From the cell containing the given text, extract its center point as [X, Y] coordinate. 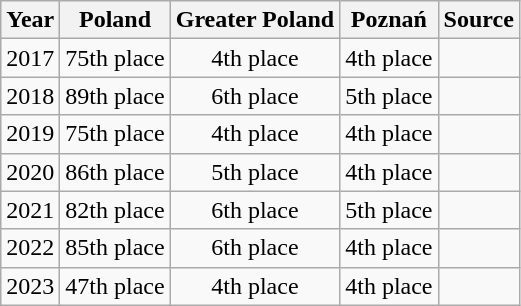
2021 [30, 210]
2022 [30, 248]
Year [30, 20]
2018 [30, 96]
82th place [115, 210]
Greater Poland [255, 20]
2019 [30, 134]
2023 [30, 286]
Poznań [389, 20]
86th place [115, 172]
Poland [115, 20]
2017 [30, 58]
47th place [115, 286]
85th place [115, 248]
Source [478, 20]
89th place [115, 96]
2020 [30, 172]
